Find where the given text appears and provide that cell's center as [X, Y] coordinate. 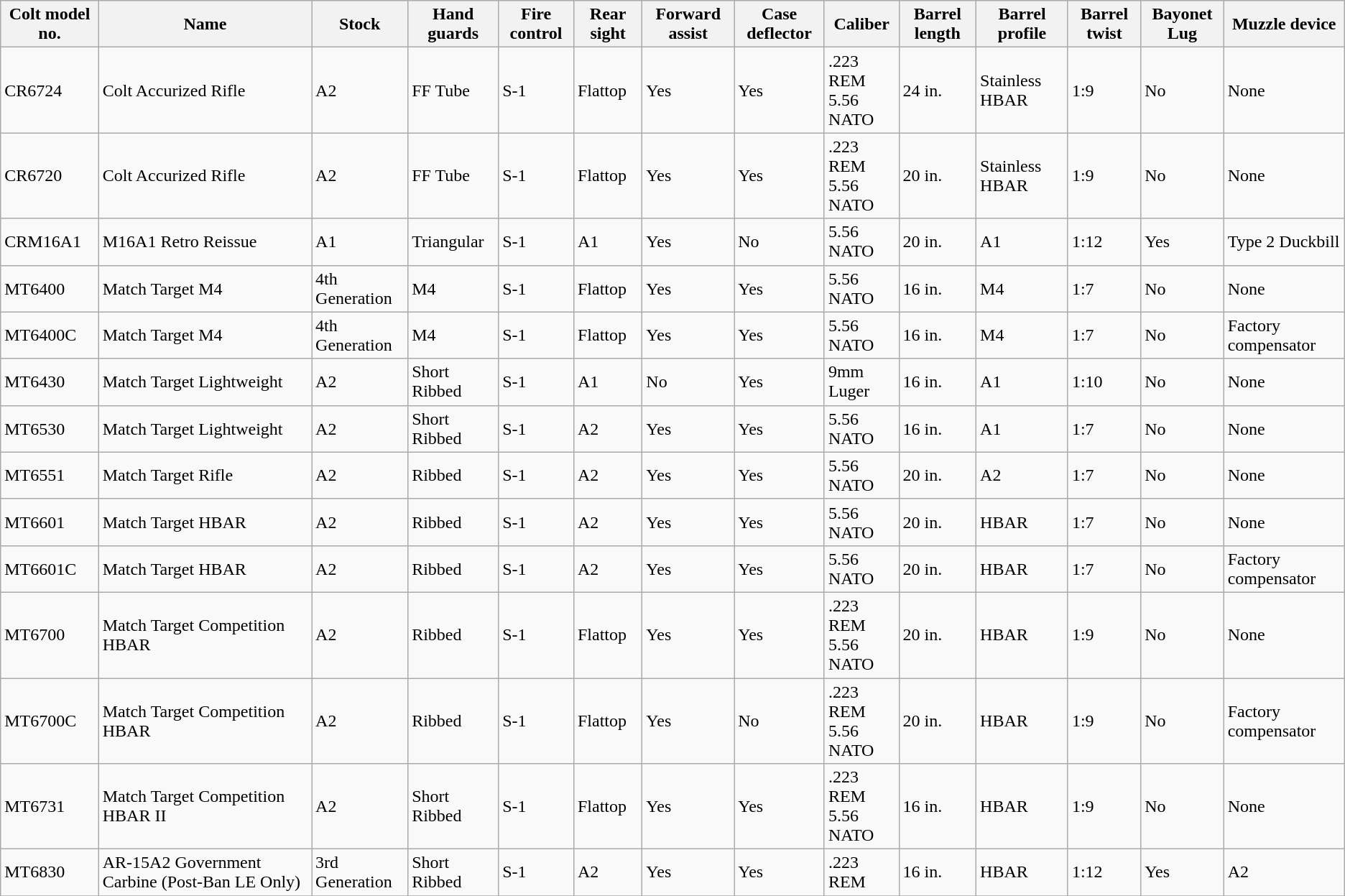
Colt model no. [50, 24]
Forward assist [688, 24]
AR-15A2 Government Carbine (Post-Ban LE Only) [205, 872]
9mm Luger [861, 382]
Barrel twist [1104, 24]
MT6530 [50, 428]
Bayonet Lug [1183, 24]
Stock [360, 24]
Hand guards [453, 24]
MT6601 [50, 522]
Triangular [453, 241]
MT6601C [50, 569]
Barrel length [938, 24]
Type 2 Duckbill [1284, 241]
Caliber [861, 24]
Fire control [536, 24]
Match Target Rifle [205, 476]
MT6400C [50, 335]
3rd Generation [360, 872]
1:10 [1104, 382]
24 in. [938, 91]
MT6731 [50, 806]
MT6430 [50, 382]
Case deflector [780, 24]
MT6830 [50, 872]
MT6551 [50, 476]
CR6720 [50, 175]
.223 REM [861, 872]
CRM16A1 [50, 241]
Barrel profile [1022, 24]
Match Target Competition HBAR II [205, 806]
CR6724 [50, 91]
Name [205, 24]
MT6400 [50, 289]
Rear sight [608, 24]
MT6700 [50, 635]
MT6700C [50, 721]
Muzzle device [1284, 24]
M16A1 Retro Reissue [205, 241]
